Detect which cell encompasses the target text, then output its [x, y] center coordinate. 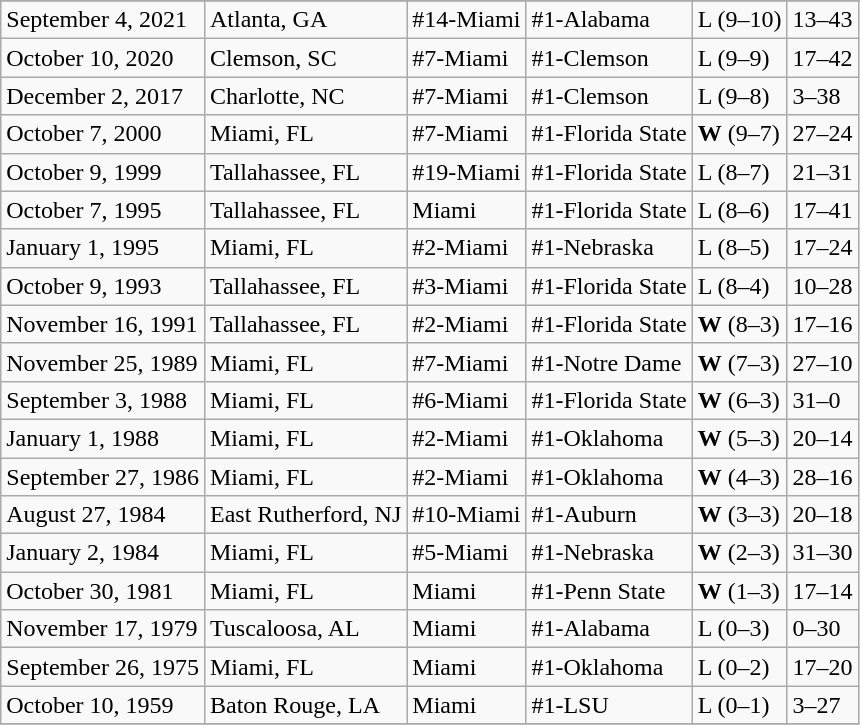
27–24 [822, 134]
Charlotte, NC [305, 96]
Clemson, SC [305, 58]
W (6–3) [740, 400]
W (5–3) [740, 438]
17–14 [822, 591]
#19-Miami [466, 172]
31–30 [822, 553]
3–27 [822, 705]
L (9–9) [740, 58]
October 9, 1999 [103, 172]
October 10, 1959 [103, 705]
#1-LSU [609, 705]
21–31 [822, 172]
November 16, 1991 [103, 324]
L (9–8) [740, 96]
L (0–1) [740, 705]
0–30 [822, 629]
L (8–4) [740, 286]
East Rutherford, NJ [305, 515]
L (0–2) [740, 667]
January 2, 1984 [103, 553]
#14-Miami [466, 20]
20–14 [822, 438]
#6-Miami [466, 400]
L (8–6) [740, 210]
#5-Miami [466, 553]
November 17, 1979 [103, 629]
27–10 [822, 362]
17–42 [822, 58]
W (3–3) [740, 515]
17–41 [822, 210]
20–18 [822, 515]
November 25, 1989 [103, 362]
#3-Miami [466, 286]
September 4, 2021 [103, 20]
Baton Rouge, LA [305, 705]
August 27, 1984 [103, 515]
L (9–10) [740, 20]
October 7, 2000 [103, 134]
October 9, 1993 [103, 286]
September 27, 1986 [103, 477]
December 2, 2017 [103, 96]
W (8–3) [740, 324]
17–24 [822, 248]
10–28 [822, 286]
W (7–3) [740, 362]
L (8–5) [740, 248]
W (1–3) [740, 591]
#10-Miami [466, 515]
October 30, 1981 [103, 591]
September 3, 1988 [103, 400]
3–38 [822, 96]
January 1, 1995 [103, 248]
W (4–3) [740, 477]
October 10, 2020 [103, 58]
L (8–7) [740, 172]
Atlanta, GA [305, 20]
13–43 [822, 20]
#1-Penn State [609, 591]
28–16 [822, 477]
October 7, 1995 [103, 210]
17–16 [822, 324]
W (2–3) [740, 553]
Tuscaloosa, AL [305, 629]
#1-Notre Dame [609, 362]
W (9–7) [740, 134]
January 1, 1988 [103, 438]
#1-Auburn [609, 515]
31–0 [822, 400]
L (0–3) [740, 629]
17–20 [822, 667]
September 26, 1975 [103, 667]
